For the text-containing cell, return its midpoint in [x, y] coordinate format. 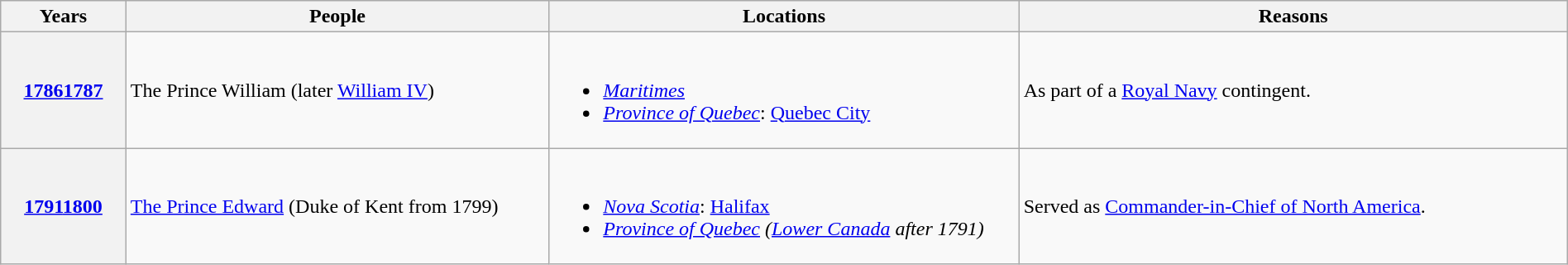
MaritimesProvince of Quebec: Quebec City [784, 90]
People [337, 17]
As part of a Royal Navy contingent. [1293, 90]
Nova Scotia: HalifaxProvince of Quebec (Lower Canada after 1791) [784, 206]
Years [64, 17]
The Prince William (later William IV) [337, 90]
17861787 [64, 90]
17911800 [64, 206]
Reasons [1293, 17]
Locations [784, 17]
Served as Commander-in-Chief of North America. [1293, 206]
The Prince Edward (Duke of Kent from 1799) [337, 206]
